Provide the (x, y) coordinate of the cell's center where the given text is located.  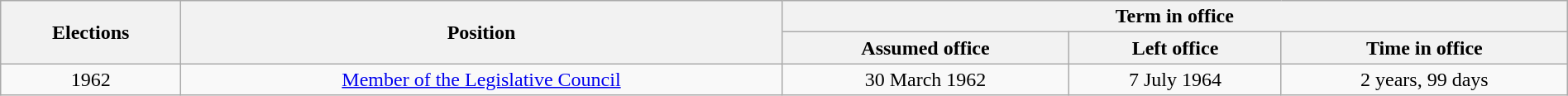
Assumed office (925, 48)
Time in office (1424, 48)
7 July 1964 (1176, 79)
Member of the Legislative Council (481, 79)
Elections (91, 32)
2 years, 99 days (1424, 79)
30 March 1962 (925, 79)
Position (481, 32)
1962 (91, 79)
Left office (1176, 48)
Term in office (1174, 17)
